Determine the (X, Y) coordinate at the center of the cell enclosing the given text.  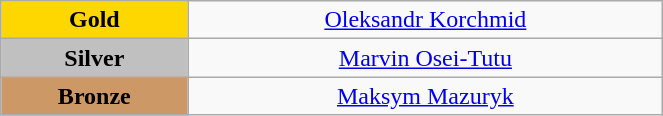
Marvin Osei-Tutu (426, 58)
Oleksandr Korchmid (426, 20)
Gold (94, 20)
Silver (94, 58)
Maksym Mazuryk (426, 96)
Bronze (94, 96)
